Determine the [X, Y] coordinate at the center of the cell enclosing the given text.  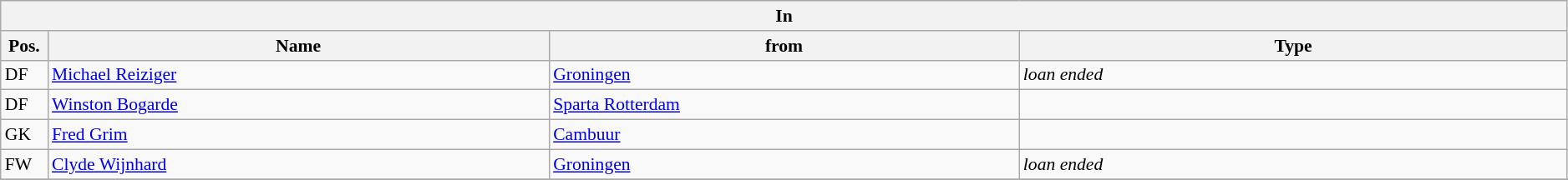
Name [298, 46]
Fred Grim [298, 135]
Winston Bogarde [298, 105]
Sparta Rotterdam [784, 105]
GK [24, 135]
Pos. [24, 46]
In [784, 16]
FW [24, 164]
Cambuur [784, 135]
from [784, 46]
Michael Reiziger [298, 75]
Clyde Wijnhard [298, 164]
Type [1293, 46]
